For the text-containing cell, return its midpoint in [x, y] coordinate format. 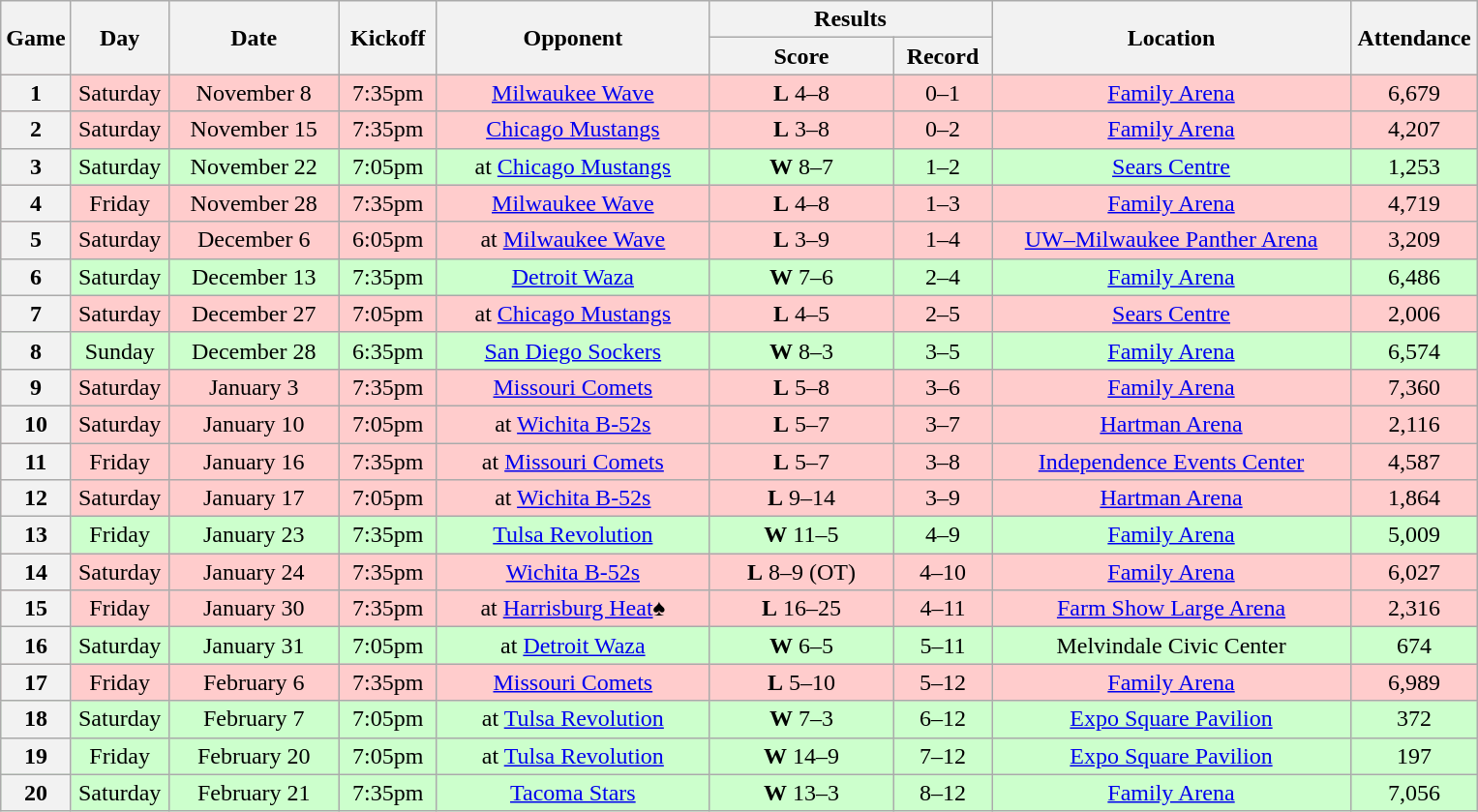
January 3 [254, 387]
at Milwaukee Wave [573, 240]
6 [36, 277]
2 [36, 130]
1–2 [943, 166]
13 [36, 535]
at Detroit Waza [573, 646]
4–11 [943, 609]
Chicago Mustangs [573, 130]
November 15 [254, 130]
Game [36, 38]
W 7–3 [801, 719]
Results [850, 19]
November 8 [254, 93]
San Diego Sockers [573, 350]
3 [36, 166]
W 8–3 [801, 350]
6,679 [1415, 93]
L 9–14 [801, 498]
1–4 [943, 240]
6,486 [1415, 277]
January 31 [254, 646]
Opponent [573, 38]
W 6–5 [801, 646]
at Missouri Comets [573, 462]
Tulsa Revolution [573, 535]
L 16–25 [801, 609]
December 28 [254, 350]
December 13 [254, 277]
L 5–8 [801, 387]
1 [36, 93]
10 [36, 424]
372 [1415, 719]
November 22 [254, 166]
5 [36, 240]
8–12 [943, 793]
1–3 [943, 203]
6,027 [1415, 572]
W 8–7 [801, 166]
W 11–5 [801, 535]
14 [36, 572]
L 3–8 [801, 130]
3–9 [943, 498]
20 [36, 793]
2,116 [1415, 424]
W 14–9 [801, 756]
L 4–5 [801, 314]
1,253 [1415, 166]
Date [254, 38]
UW–Milwaukee Panther Arena [1171, 240]
16 [36, 646]
0–1 [943, 93]
5,009 [1415, 535]
17 [36, 682]
Detroit Waza [573, 277]
L 8–9 (OT) [801, 572]
Tacoma Stars [573, 793]
7 [36, 314]
197 [1415, 756]
Kickoff [387, 38]
Score [801, 56]
18 [36, 719]
3,209 [1415, 240]
7,360 [1415, 387]
Independence Events Center [1171, 462]
11 [36, 462]
6:05pm [387, 240]
Wichita B-52s [573, 572]
6,574 [1415, 350]
19 [36, 756]
15 [36, 609]
3–6 [943, 387]
December 6 [254, 240]
Record [943, 56]
January 16 [254, 462]
0–2 [943, 130]
February 20 [254, 756]
December 27 [254, 314]
9 [36, 387]
L 3–9 [801, 240]
6:35pm [387, 350]
January 10 [254, 424]
W 7–6 [801, 277]
6–12 [943, 719]
January 23 [254, 535]
January 24 [254, 572]
Sunday [120, 350]
674 [1415, 646]
7,056 [1415, 793]
4–10 [943, 572]
5–11 [943, 646]
7–12 [943, 756]
Melvindale Civic Center [1171, 646]
1,864 [1415, 498]
2–5 [943, 314]
12 [36, 498]
3–7 [943, 424]
4,207 [1415, 130]
4–9 [943, 535]
Attendance [1415, 38]
Farm Show Large Arena [1171, 609]
February 21 [254, 793]
January 17 [254, 498]
5–12 [943, 682]
November 28 [254, 203]
4,719 [1415, 203]
2–4 [943, 277]
8 [36, 350]
February 7 [254, 719]
4 [36, 203]
L 5–10 [801, 682]
3–8 [943, 462]
Location [1171, 38]
at Harrisburg Heat♠ [573, 609]
2,006 [1415, 314]
W 13–3 [801, 793]
February 6 [254, 682]
6,989 [1415, 682]
Day [120, 38]
3–5 [943, 350]
4,587 [1415, 462]
2,316 [1415, 609]
January 30 [254, 609]
